Output the [X, Y] coordinate of the center of the cell containing the given text.  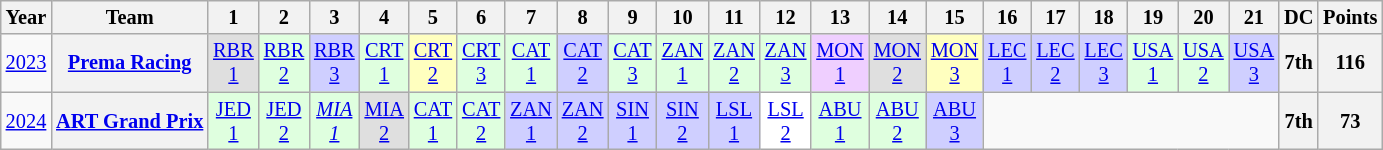
2 [284, 17]
RBR3 [334, 63]
LSL2 [786, 121]
SIN2 [683, 121]
JED1 [233, 121]
6 [481, 17]
USA1 [1153, 63]
MIA2 [384, 121]
20 [1203, 17]
10 [683, 17]
11 [734, 17]
73 [1350, 121]
13 [840, 17]
LEC1 [1007, 63]
USA3 [1254, 63]
Points [1350, 17]
7 [531, 17]
12 [786, 17]
2024 [26, 121]
16 [1007, 17]
5 [433, 17]
CAT3 [632, 63]
CRT2 [433, 63]
3 [334, 17]
MON2 [898, 63]
18 [1104, 17]
MON1 [840, 63]
Year [26, 17]
17 [1055, 17]
JED2 [284, 121]
MON3 [954, 63]
14 [898, 17]
ABU3 [954, 121]
21 [1254, 17]
CRT3 [481, 63]
Prema Racing [130, 63]
116 [1350, 63]
ABU2 [898, 121]
19 [1153, 17]
Team [130, 17]
ZAN3 [786, 63]
2023 [26, 63]
LEC3 [1104, 63]
15 [954, 17]
9 [632, 17]
ABU1 [840, 121]
DC [1298, 17]
1 [233, 17]
LEC2 [1055, 63]
4 [384, 17]
USA2 [1203, 63]
LSL1 [734, 121]
8 [583, 17]
ART Grand Prix [130, 121]
SIN1 [632, 121]
MIA1 [334, 121]
RBR2 [284, 63]
RBR1 [233, 63]
CRT1 [384, 63]
